From the cell containing the given text, extract its center point as [X, Y] coordinate. 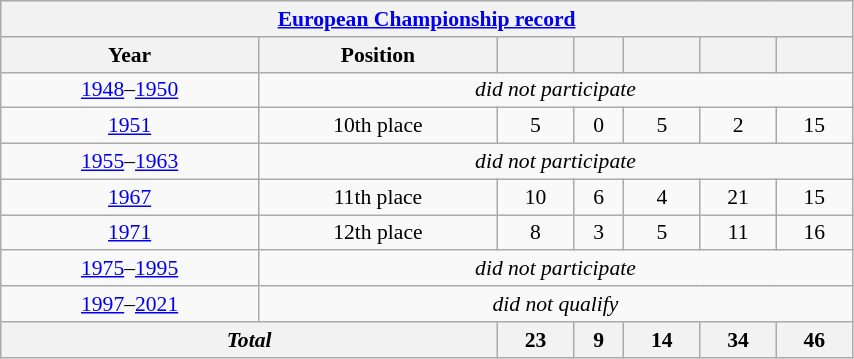
did not qualify [555, 304]
16 [814, 233]
12th place [378, 233]
14 [662, 340]
1948–1950 [130, 90]
46 [814, 340]
10 [535, 197]
Position [378, 55]
34 [738, 340]
European Championship record [427, 19]
Total [250, 340]
23 [535, 340]
11 [738, 233]
8 [535, 233]
2 [738, 126]
6 [599, 197]
11th place [378, 197]
1971 [130, 233]
0 [599, 126]
Year [130, 55]
1975–1995 [130, 269]
1951 [130, 126]
1967 [130, 197]
1997–2021 [130, 304]
4 [662, 197]
10th place [378, 126]
21 [738, 197]
1955–1963 [130, 162]
3 [599, 233]
9 [599, 340]
